Extract the (X, Y) coordinate from the center of the cell holding the provided text.  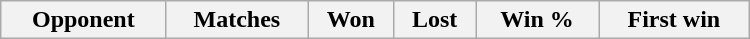
Won (351, 20)
Win % (538, 20)
Lost (435, 20)
First win (674, 20)
Opponent (84, 20)
Matches (237, 20)
